Capture the cell that displays the provided text and extract its [x, y] central coordinate. 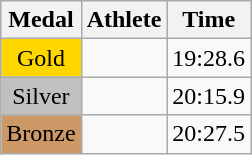
Athlete [124, 20]
Medal [41, 20]
20:15.9 [209, 96]
Time [209, 20]
19:28.6 [209, 58]
Gold [41, 58]
Bronze [41, 134]
Silver [41, 96]
20:27.5 [209, 134]
